Pinpoint the cell where the given text exists, returning its (x, y) midpoint coordinate. 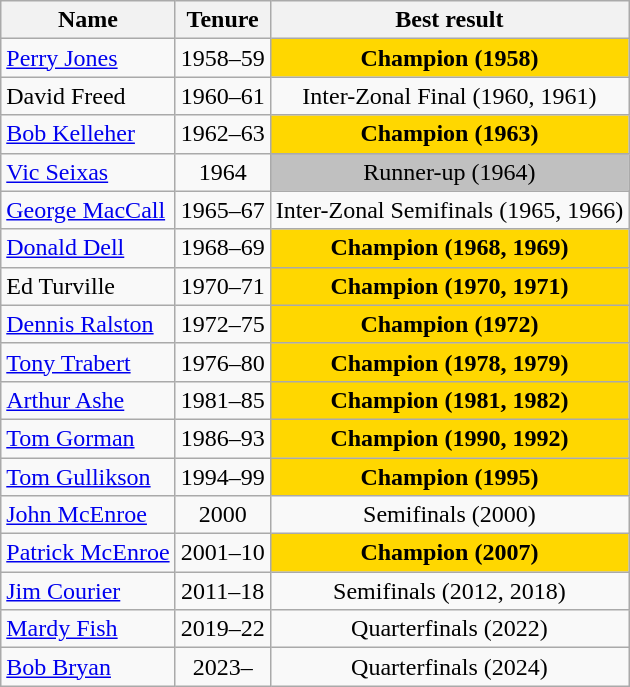
Tom Gorman (88, 438)
Bob Kelleher (88, 134)
John McEnroe (88, 515)
Best result (449, 20)
Quarterfinals (2022) (449, 629)
2001–10 (222, 553)
Champion (1963) (449, 134)
1964 (222, 172)
2023– (222, 667)
Champion (1995) (449, 477)
2011–18 (222, 591)
Champion (1972) (449, 324)
Inter-Zonal Semifinals (1965, 1966) (449, 210)
Champion (1958) (449, 58)
Arthur Ashe (88, 400)
1968–69 (222, 248)
Dennis Ralston (88, 324)
Vic Seixas (88, 172)
Tom Gullikson (88, 477)
Champion (1990, 1992) (449, 438)
Champion (1970, 1971) (449, 286)
George MacCall (88, 210)
Tony Trabert (88, 362)
Patrick McEnroe (88, 553)
1958–59 (222, 58)
1962–63 (222, 134)
Champion (1968, 1969) (449, 248)
Champion (2007) (449, 553)
Donald Dell (88, 248)
Name (88, 20)
Semifinals (2012, 2018) (449, 591)
1970–71 (222, 286)
Semifinals (2000) (449, 515)
Bob Bryan (88, 667)
Perry Jones (88, 58)
1972–75 (222, 324)
1976–80 (222, 362)
Inter-Zonal Final (1960, 1961) (449, 96)
Ed Turville (88, 286)
Runner-up (1964) (449, 172)
1986–93 (222, 438)
1981–85 (222, 400)
Jim Courier (88, 591)
2019–22 (222, 629)
David Freed (88, 96)
Quarterfinals (2024) (449, 667)
2000 (222, 515)
Champion (1981, 1982) (449, 400)
1994–99 (222, 477)
Tenure (222, 20)
Mardy Fish (88, 629)
Champion (1978, 1979) (449, 362)
1960–61 (222, 96)
1965–67 (222, 210)
